Return [x, y] of the center of cell containing provided text 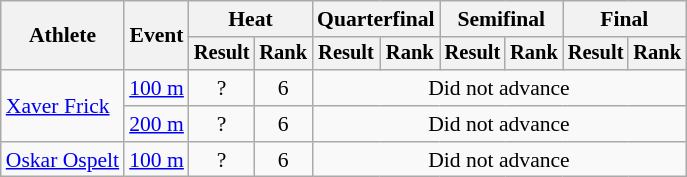
Quarterfinal [376, 19]
Athlete [62, 36]
Semifinal [502, 19]
100 m [156, 88]
Xaver Frick [62, 106]
Heat [250, 19]
200 m [156, 124]
Final [624, 19]
Event [156, 36]
